Provide the (X, Y) coordinate of the cell's center where the given text is located.  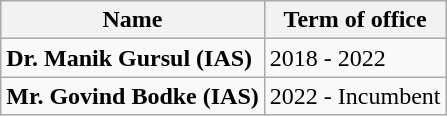
Mr. Govind Bodke (IAS) (133, 96)
Dr. Manik Gursul (IAS) (133, 58)
Name (133, 20)
2018 - 2022 (355, 58)
2022 - Incumbent (355, 96)
Term of office (355, 20)
